Search for the cell housing the specified text and yield its [x, y] center coordinate. 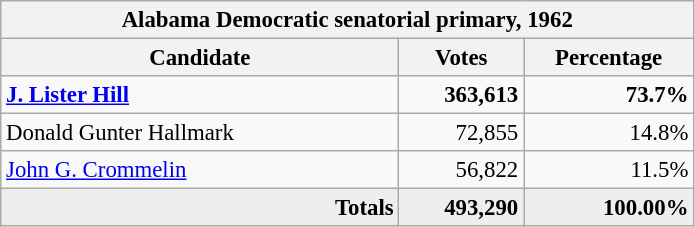
Percentage [609, 58]
56,822 [462, 170]
363,613 [462, 95]
14.8% [609, 133]
100.00% [609, 208]
Totals [200, 208]
493,290 [462, 208]
Donald Gunter Hallmark [200, 133]
J. Lister Hill [200, 95]
John G. Crommelin [200, 170]
72,855 [462, 133]
11.5% [609, 170]
Votes [462, 58]
Candidate [200, 58]
73.7% [609, 95]
Alabama Democratic senatorial primary, 1962 [348, 20]
